Capture the cell that displays the provided text and extract its [X, Y] central coordinate. 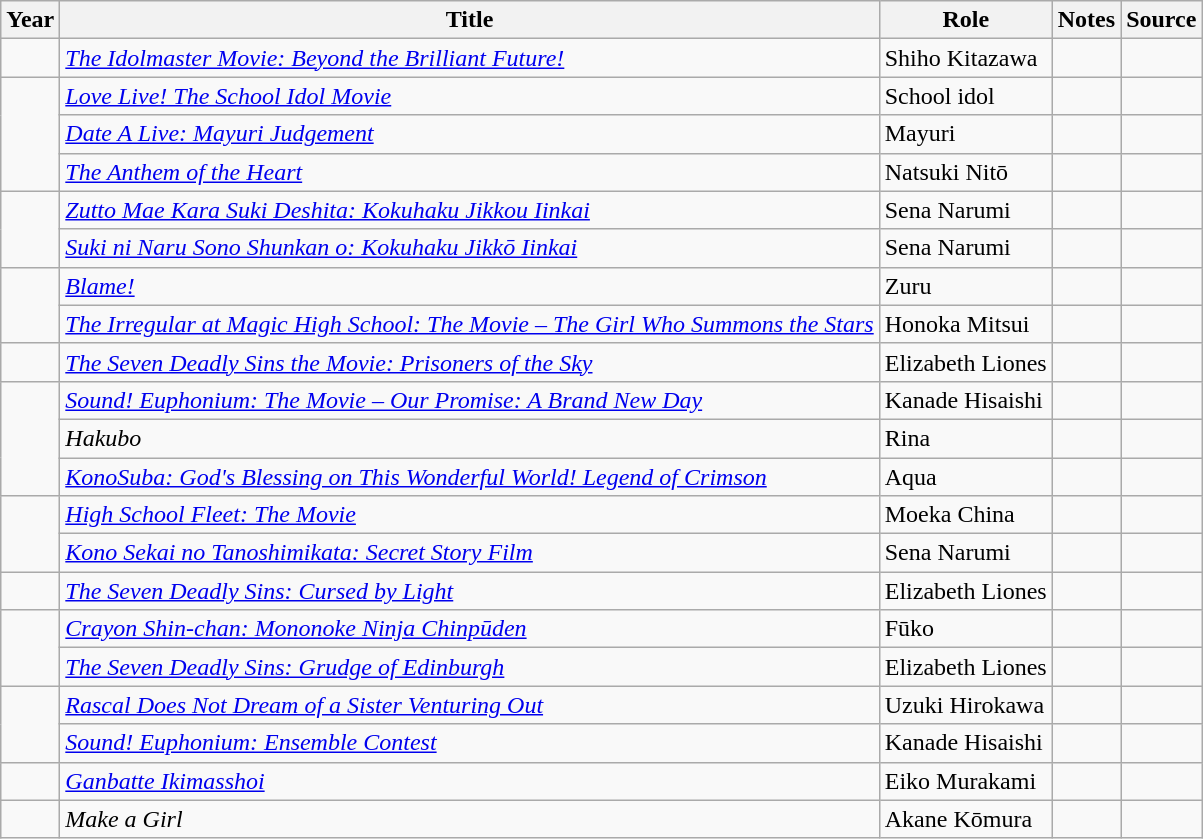
Rascal Does Not Dream of a Sister Venturing Out [470, 705]
Moeka China [966, 515]
Eiko Murakami [966, 781]
Crayon Shin-chan: Mononoke Ninja Chinpūden [470, 629]
Natsuki Nitō [966, 172]
Rina [966, 438]
Love Live! The School Idol Movie [470, 96]
Suki ni Naru Sono Shunkan o: Kokuhaku Jikkō Iinkai [470, 248]
Sound! Euphonium: Ensemble Contest [470, 743]
Notes [1086, 20]
Make a Girl [470, 819]
Aqua [966, 477]
Zuru [966, 286]
Role [966, 20]
Blame! [470, 286]
High School Fleet: The Movie [470, 515]
Kono Sekai no Tanoshimikata: Secret Story Film [470, 553]
Title [470, 20]
Ganbatte Ikimasshoi [470, 781]
The Anthem of the Heart [470, 172]
Fūko [966, 629]
Hakubo [470, 438]
Akane Kōmura [966, 819]
Date A Live: Mayuri Judgement [470, 134]
KonoSuba: God's Blessing on This Wonderful World! Legend of Crimson [470, 477]
Year [30, 20]
Source [1162, 20]
Sound! Euphonium: The Movie – Our Promise: A Brand New Day [470, 400]
Zutto Mae Kara Suki Deshita: Kokuhaku Jikkou Iinkai [470, 210]
Uzuki Hirokawa [966, 705]
Mayuri [966, 134]
The Seven Deadly Sins: Cursed by Light [470, 591]
The Seven Deadly Sins: Grudge of Edinburgh [470, 667]
School idol [966, 96]
The Irregular at Magic High School: The Movie – The Girl Who Summons the Stars [470, 324]
Honoka Mitsui [966, 324]
The Idolmaster Movie: Beyond the Brilliant Future! [470, 58]
The Seven Deadly Sins the Movie: Prisoners of the Sky [470, 362]
Shiho Kitazawa [966, 58]
